Capture the cell that displays the provided text and extract its [x, y] central coordinate. 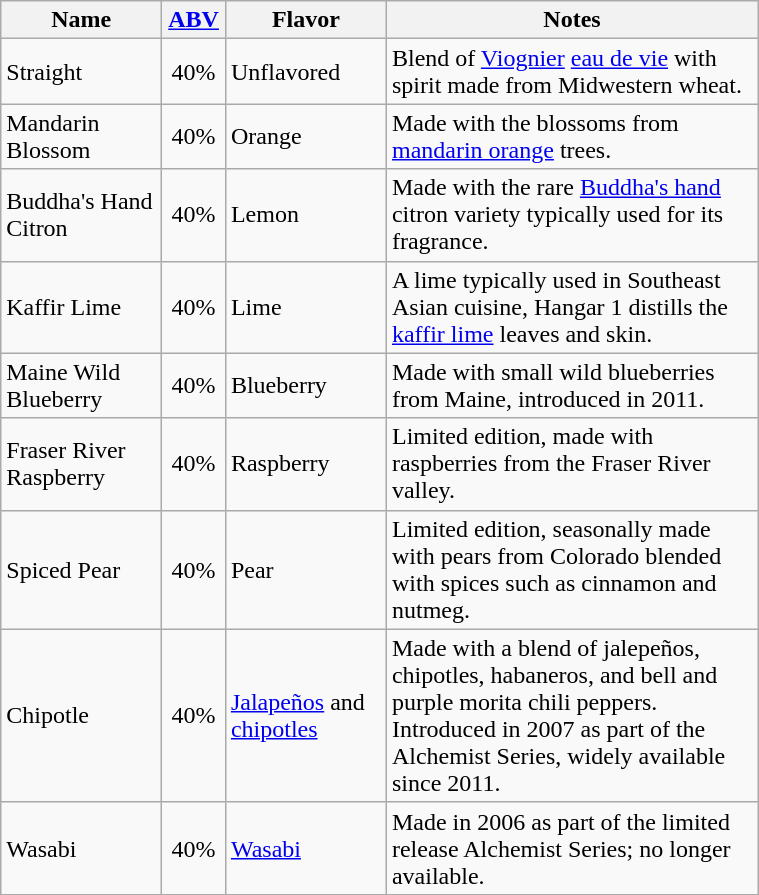
Pear [306, 570]
Limited edition, made with raspberries from the Fraser River valley. [572, 464]
Straight [82, 72]
Made in 2006 as part of the limited release Alchemist Series; no longer available. [572, 848]
Kaffir Lime [82, 307]
Blend of Viognier eau de vie with spirit made from Midwestern wheat. [572, 72]
A lime typically used in Southeast Asian cuisine, Hangar 1 distills the kaffir lime leaves and skin. [572, 307]
Chipotle [82, 716]
Lemon [306, 215]
Maine Wild Blueberry [82, 386]
Name [82, 20]
Jalapeños and chipotles [306, 716]
Made with small wild blueberries from Maine, introduced in 2011. [572, 386]
Flavor [306, 20]
Notes [572, 20]
Made with the rare Buddha's hand citron variety typically used for its fragrance. [572, 215]
Limited edition, seasonally made with pears from Colorado blended with spices such as cinnamon and nutmeg. [572, 570]
Made with the blossoms from mandarin orange trees. [572, 136]
Fraser River Raspberry [82, 464]
Buddha's Hand Citron [82, 215]
Mandarin Blossom [82, 136]
Unflavored [306, 72]
Lime [306, 307]
ABV [194, 20]
Blueberry [306, 386]
Spiced Pear [82, 570]
Orange [306, 136]
Raspberry [306, 464]
